Determine the [x, y] coordinate at the center of the cell enclosing the given text.  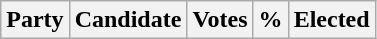
Elected [332, 20]
Candidate [128, 20]
Party [35, 20]
Votes [220, 20]
% [270, 20]
